Detect which cell encompasses the target text, then output its [x, y] center coordinate. 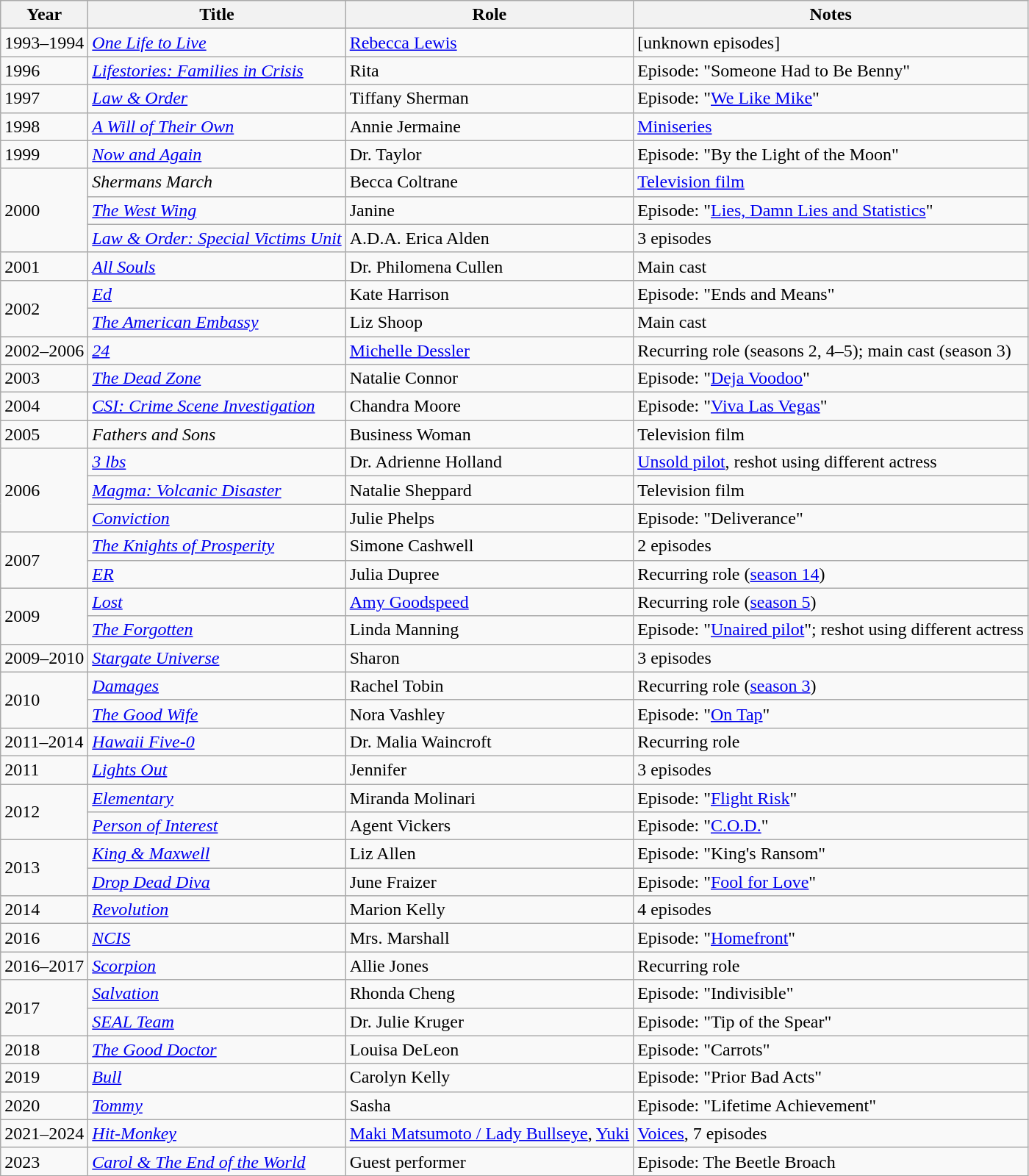
2002 [44, 308]
2001 [44, 266]
Nora Vashley [490, 714]
2020 [44, 1105]
Unsold pilot, reshot using different actress [831, 462]
Role [490, 15]
One Life to Live [217, 43]
Episode: "Deliverance" [831, 518]
2013 [44, 868]
Allie Jones [490, 966]
Rita [490, 71]
2 episodes [831, 546]
2005 [44, 434]
Becca Coltrane [490, 182]
Recurring role (seasons 2, 4–5); main cast (season 3) [831, 351]
Amy Goodspeed [490, 602]
2021–2024 [44, 1133]
Hit-Monkey [217, 1133]
2006 [44, 490]
Rebecca Lewis [490, 43]
Revolution [217, 910]
Liz Shoop [490, 322]
Title [217, 15]
Episode: "Someone Had to Be Benny" [831, 71]
Carol & The End of the World [217, 1161]
2003 [44, 379]
Bull [217, 1078]
Episode: "Fool for Love" [831, 882]
Annie Jermaine [490, 126]
Episode: "Lifetime Achievement" [831, 1105]
Janine [490, 210]
Scorpion [217, 966]
2016 [44, 938]
Dr. Taylor [490, 154]
A Will of Their Own [217, 126]
Liz Allen [490, 854]
Dr. Adrienne Holland [490, 462]
Sharon [490, 658]
Episode: "Carrots" [831, 1050]
2004 [44, 406]
4 episodes [831, 910]
2014 [44, 910]
24 [217, 351]
ER [217, 574]
Natalie Connor [490, 379]
Episode: "King's Ransom" [831, 854]
Dr. Julie Kruger [490, 1022]
2016–2017 [44, 966]
Guest performer [490, 1161]
Louisa DeLeon [490, 1050]
Law & Order: Special Victims Unit [217, 238]
Drop Dead Diva [217, 882]
Stargate Universe [217, 658]
Notes [831, 15]
The Knights of Prosperity [217, 546]
Episode: "Lies, Damn Lies and Statistics" [831, 210]
2010 [44, 700]
Shermans March [217, 182]
All Souls [217, 266]
Lost [217, 602]
Recurring role (season 14) [831, 574]
2012 [44, 811]
Episode: "By the Light of the Moon" [831, 154]
The Dead Zone [217, 379]
NCIS [217, 938]
Rachel Tobin [490, 686]
2019 [44, 1078]
Dr. Philomena Cullen [490, 266]
Maki Matsumoto / Lady Bullseye, Yuki [490, 1133]
Fathers and Sons [217, 434]
Episode: "Tip of the Spear" [831, 1022]
Conviction [217, 518]
Michelle Dessler [490, 351]
2017 [44, 1008]
2023 [44, 1161]
Elementary [217, 797]
Linda Manning [490, 630]
1993–1994 [44, 43]
Episode: "Homefront" [831, 938]
3 lbs [217, 462]
Episode: "Indivisible" [831, 994]
2011–2014 [44, 742]
Voices, 7 episodes [831, 1133]
1996 [44, 71]
2000 [44, 210]
Year [44, 15]
Tiffany Sherman [490, 98]
Recurring role (season 5) [831, 602]
June Fraizer [490, 882]
1999 [44, 154]
Miranda Molinari [490, 797]
Jennifer [490, 770]
Natalie Sheppard [490, 490]
Rhonda Cheng [490, 994]
2009 [44, 616]
Agent Vickers [490, 826]
Episode: "Prior Bad Acts" [831, 1078]
Miniseries [831, 126]
Episode: "C.O.D." [831, 826]
Episode: "Flight Risk" [831, 797]
The Good Wife [217, 714]
Kate Harrison [490, 294]
Episode: "Viva Las Vegas" [831, 406]
Magma: Volcanic Disaster [217, 490]
Episode: "On Tap" [831, 714]
Episode: "Unaired pilot"; reshot using different actress [831, 630]
Sasha [490, 1105]
Julie Phelps [490, 518]
Simone Cashwell [490, 546]
The Good Doctor [217, 1050]
CSI: Crime Scene Investigation [217, 406]
1998 [44, 126]
Carolyn Kelly [490, 1078]
Business Woman [490, 434]
Tommy [217, 1105]
King & Maxwell [217, 854]
[unknown episodes] [831, 43]
Marion Kelly [490, 910]
SEAL Team [217, 1022]
Julia Dupree [490, 574]
The American Embassy [217, 322]
Episode: The Beetle Broach [831, 1161]
2007 [44, 560]
Ed [217, 294]
Mrs. Marshall [490, 938]
2018 [44, 1050]
1997 [44, 98]
Episode: "We Like Mike" [831, 98]
Episode: "Deja Voodoo" [831, 379]
Damages [217, 686]
2011 [44, 770]
2002–2006 [44, 351]
Hawaii Five-0 [217, 742]
Lights Out [217, 770]
Now and Again [217, 154]
Person of Interest [217, 826]
Recurring role (season 3) [831, 686]
Lifestories: Families in Crisis [217, 71]
The Forgotten [217, 630]
2009–2010 [44, 658]
Salvation [217, 994]
Dr. Malia Waincroft [490, 742]
Chandra Moore [490, 406]
The West Wing [217, 210]
Episode: "Ends and Means" [831, 294]
Law & Order [217, 98]
A.D.A. Erica Alden [490, 238]
